From the cell containing the given text, extract its center point as [x, y] coordinate. 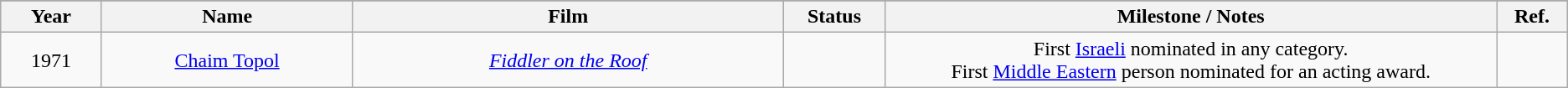
1971 [51, 60]
Year [51, 17]
Name [227, 17]
Chaim Topol [227, 60]
Film [568, 17]
First Israeli nominated in any category. First Middle Eastern person nominated for an acting award. [1191, 60]
Fiddler on the Roof [568, 60]
Ref. [1533, 17]
Milestone / Notes [1191, 17]
Status [834, 17]
